Extract the (x, y) coordinate from the center of the cell holding the provided text.  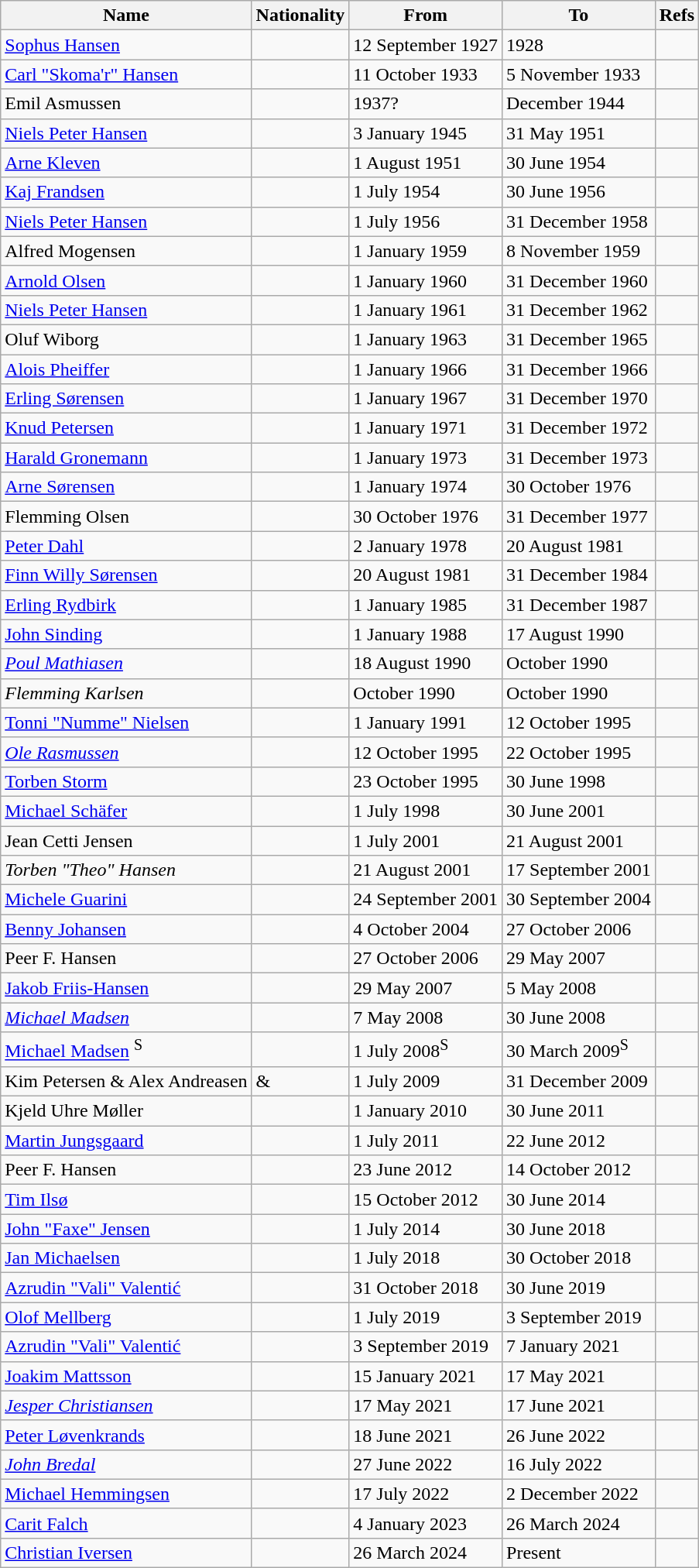
1 July 1998 (426, 811)
2 December 2022 (579, 1494)
1 January 1963 (426, 339)
22 June 2012 (579, 1141)
Arne Kleven (126, 163)
23 June 2012 (426, 1170)
2 January 1978 (426, 546)
John Sinding (126, 634)
Peter Dahl (126, 546)
Flemming Karlsen (126, 693)
17 June 2021 (579, 1405)
Present (579, 1553)
17 July 2022 (426, 1494)
Arne Sørensen (126, 487)
1 July 2009 (426, 1081)
31 December 1960 (579, 280)
30 June 1956 (579, 192)
Kim Petersen & Alex Andreasen (126, 1081)
Knud Petersen (126, 428)
To (579, 15)
27 June 2022 (426, 1464)
1 January 1985 (426, 605)
3 January 1945 (426, 133)
John Bredal (126, 1464)
23 October 1995 (426, 781)
1 July 1954 (426, 192)
& (300, 1081)
14 October 2012 (579, 1170)
Emil Asmussen (126, 104)
Sophus Hansen (126, 45)
1 January 1974 (426, 487)
4 January 2023 (426, 1523)
31 December 1987 (579, 605)
7 January 2021 (579, 1347)
Arnold Olsen (126, 280)
16 July 2022 (579, 1464)
1 January 1988 (426, 634)
Michael Hemmingsen (126, 1494)
31 December 1962 (579, 310)
Erling Sørensen (126, 399)
26 June 2022 (579, 1435)
From (426, 15)
Jakob Friis-Hansen (126, 988)
18 August 1990 (426, 664)
1 January 1960 (426, 280)
5 November 1933 (579, 74)
Alois Pheiffer (126, 369)
31 December 1958 (579, 221)
30 September 2004 (579, 900)
Michele Guarini (126, 900)
7 May 2008 (426, 1017)
1 January 1966 (426, 369)
Olof Mellberg (126, 1317)
30 June 2011 (579, 1111)
31 December 2009 (579, 1081)
Joakim Mattsson (126, 1376)
Harald Gronemann (126, 458)
Nationality (300, 15)
12 September 1927 (426, 45)
30 June 1954 (579, 163)
Ole Rasmussen (126, 752)
1 January 1959 (426, 251)
Michael Madsen (126, 1017)
Peter Løvenkrands (126, 1435)
1 January 1973 (426, 458)
30 March 2009S (579, 1050)
Torben Storm (126, 781)
Torben "Theo" Hansen (126, 870)
Christian Iversen (126, 1553)
30 June 2001 (579, 811)
17 August 1990 (579, 634)
31 May 1951 (579, 133)
11 October 1933 (426, 74)
31 October 2018 (426, 1288)
December 1944 (579, 104)
1 January 1961 (426, 310)
18 June 2021 (426, 1435)
1 July 1956 (426, 221)
1 July 2014 (426, 1229)
31 December 1970 (579, 399)
Michael Madsen S (126, 1050)
Finn Willy Sørensen (126, 575)
John "Faxe" Jensen (126, 1229)
Refs (677, 15)
30 June 2019 (579, 1288)
31 December 1965 (579, 339)
1 January 1967 (426, 399)
Jan Michaelsen (126, 1258)
Name (126, 15)
31 December 1984 (579, 575)
30 June 1998 (579, 781)
31 December 1966 (579, 369)
Jean Cetti Jensen (126, 840)
Oluf Wiborg (126, 339)
1928 (579, 45)
1 July 2008S (426, 1050)
4 October 2004 (426, 929)
1 January 1971 (426, 428)
Jesper Christiansen (126, 1405)
15 January 2021 (426, 1376)
Poul Mathiasen (126, 664)
1 July 2011 (426, 1141)
31 December 1973 (579, 458)
1 July 2001 (426, 840)
1 January 2010 (426, 1111)
Benny Johansen (126, 929)
8 November 1959 (579, 251)
Alfred Mogensen (126, 251)
Carit Falch (126, 1523)
1 July 2019 (426, 1317)
1 July 2018 (426, 1258)
1 August 1951 (426, 163)
17 September 2001 (579, 870)
24 September 2001 (426, 900)
Martin Jungsgaard (126, 1141)
Kjeld Uhre Møller (126, 1111)
15 October 2012 (426, 1199)
31 December 1977 (579, 516)
31 December 1972 (579, 428)
30 October 2018 (579, 1258)
Michael Schäfer (126, 811)
30 June 2014 (579, 1199)
Erling Rydbirk (126, 605)
30 June 2008 (579, 1017)
Carl "Skoma'r" Hansen (126, 74)
Flemming Olsen (126, 516)
22 October 1995 (579, 752)
30 June 2018 (579, 1229)
Tim Ilsø (126, 1199)
1 January 1991 (426, 722)
Kaj Frandsen (126, 192)
Tonni "Numme" Nielsen (126, 722)
1937? (426, 104)
5 May 2008 (579, 988)
